Extract the (x, y) coordinate from the center of the cell holding the provided text.  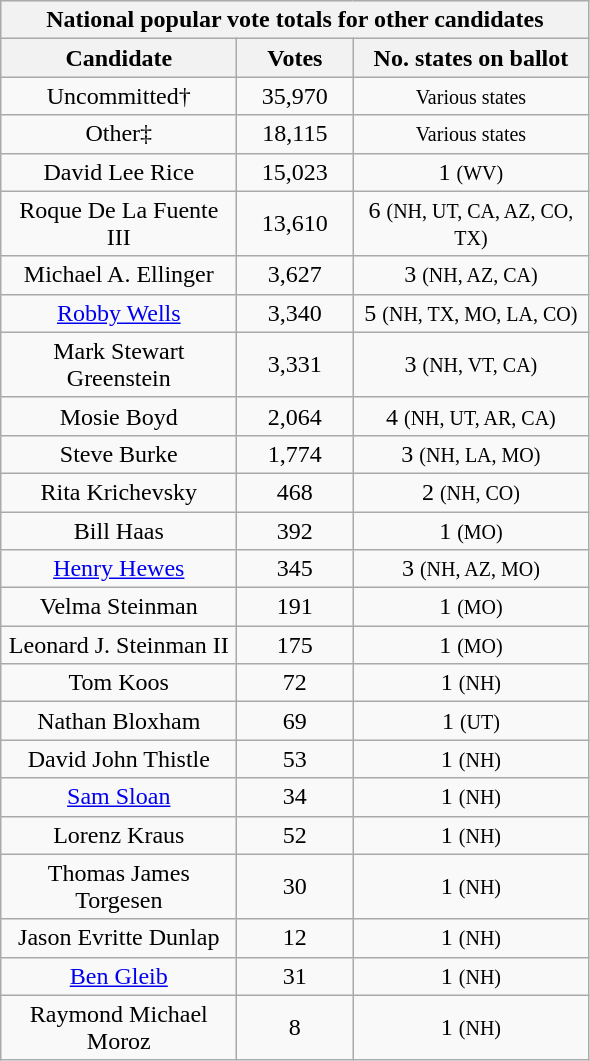
52 (295, 835)
Nathan Bloxham (119, 721)
Michael A. Ellinger (119, 275)
2 (NH, CO) (471, 492)
Sam Sloan (119, 797)
Other‡ (119, 134)
2,064 (295, 416)
Ben Gleib (119, 976)
3 (NH, AZ, CA) (471, 275)
Leonard J. Steinman II (119, 645)
53 (295, 759)
4 (NH, UT, AR, CA) (471, 416)
34 (295, 797)
Mark Stewart Greenstein (119, 364)
31 (295, 976)
468 (295, 492)
David Lee Rice (119, 172)
18,115 (295, 134)
69 (295, 721)
No. states on ballot (471, 58)
5 (NH, TX, MO, LA, CO) (471, 313)
1 (WV) (471, 172)
Roque De La Fuente III (119, 224)
Jason Evritte Dunlap (119, 938)
Uncommitted† (119, 96)
8 (295, 1028)
Thomas James Torgesen (119, 886)
Candidate (119, 58)
30 (295, 886)
1,774 (295, 454)
72 (295, 683)
175 (295, 645)
35,970 (295, 96)
3,331 (295, 364)
3,627 (295, 275)
Steve Burke (119, 454)
3 (NH, VT, CA) (471, 364)
David John Thistle (119, 759)
3 (NH, LA, MO) (471, 454)
Mosie Boyd (119, 416)
13,610 (295, 224)
3 (NH, AZ, MO) (471, 569)
15,023 (295, 172)
3,340 (295, 313)
Tom Koos (119, 683)
1 (UT) (471, 721)
Rita Krichevsky (119, 492)
191 (295, 607)
345 (295, 569)
Raymond Michael Moroz (119, 1028)
Robby Wells (119, 313)
12 (295, 938)
Velma Steinman (119, 607)
6 (NH, UT, CA, AZ, CO, TX) (471, 224)
Lorenz Kraus (119, 835)
Bill Haas (119, 531)
Henry Hewes (119, 569)
Votes (295, 58)
National popular vote totals for other candidates (295, 20)
392 (295, 531)
